Scan for the cell matching the given text and deliver its [x, y] coordinate at center. 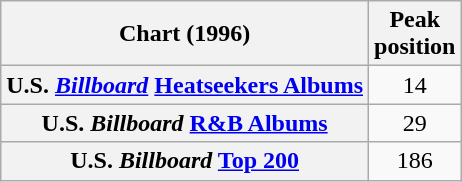
U.S. Billboard Top 200 [185, 161]
29 [415, 123]
U.S. Billboard R&B Albums [185, 123]
14 [415, 85]
Chart (1996) [185, 34]
U.S. Billboard Heatseekers Albums [185, 85]
Peakposition [415, 34]
186 [415, 161]
